Identify which cell holds the provided text, then report its (x, y) central coordinate. 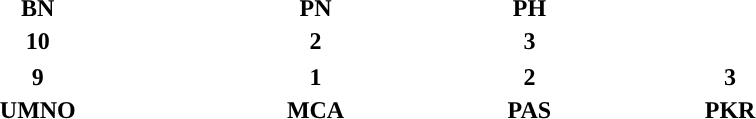
1 (316, 77)
3 (530, 41)
